For the text-containing cell, return its midpoint in (x, y) coordinate format. 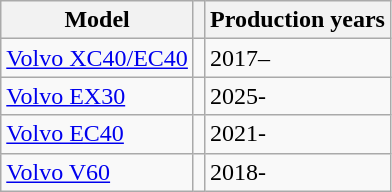
2025- (297, 96)
Model (98, 20)
Volvo V60 (98, 172)
2017– (297, 58)
Volvo EX30 (98, 96)
Volvo XC40/EC40 (98, 58)
Volvo EC40 (98, 134)
Production years (297, 20)
2018- (297, 172)
2021- (297, 134)
